Identify which cell holds the provided text, then report its (X, Y) central coordinate. 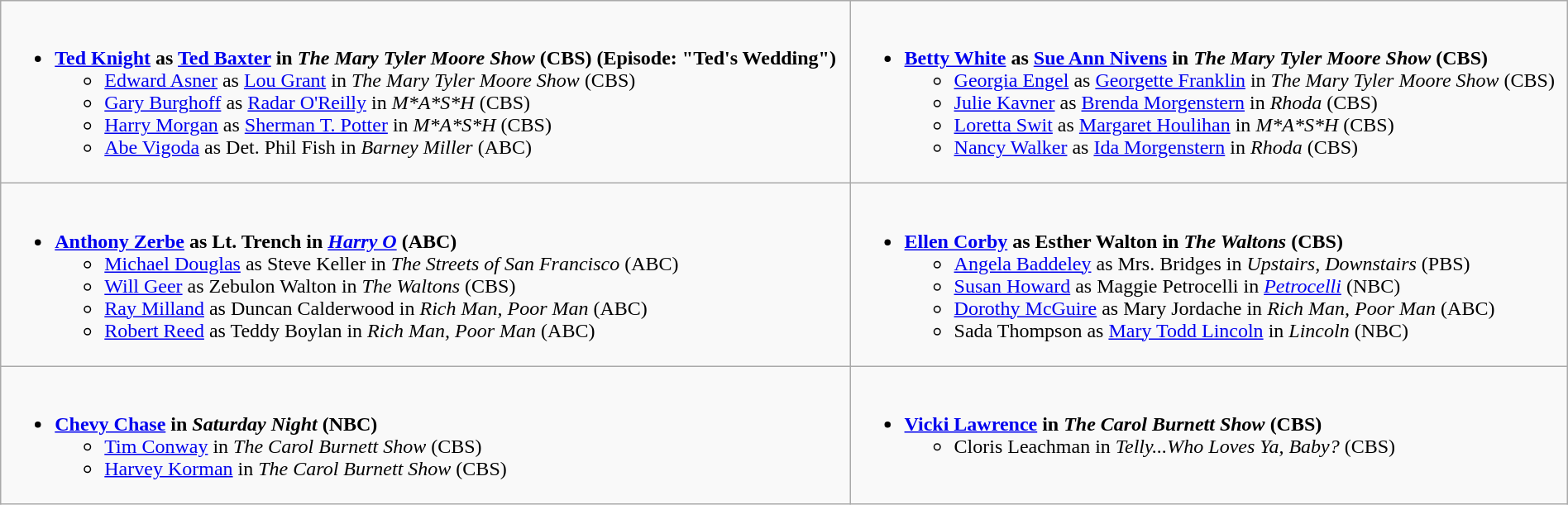
Chevy Chase in Saturday Night (NBC)Tim Conway in The Carol Burnett Show (CBS)Harvey Korman in The Carol Burnett Show (CBS) (425, 435)
Vicki Lawrence in The Carol Burnett Show (CBS)Cloris Leachman in Telly...Who Loves Ya, Baby? (CBS) (1209, 435)
